Extract the [X, Y] coordinate from the center of the cell holding the provided text.  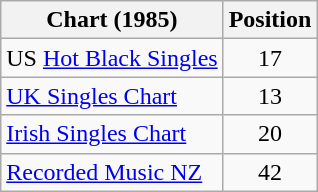
13 [270, 96]
US Hot Black Singles [112, 58]
42 [270, 172]
20 [270, 134]
UK Singles Chart [112, 96]
Irish Singles Chart [112, 134]
17 [270, 58]
Position [270, 20]
Chart (1985) [112, 20]
Recorded Music NZ [112, 172]
